Pinpoint the cell where the given text exists, returning its [x, y] midpoint coordinate. 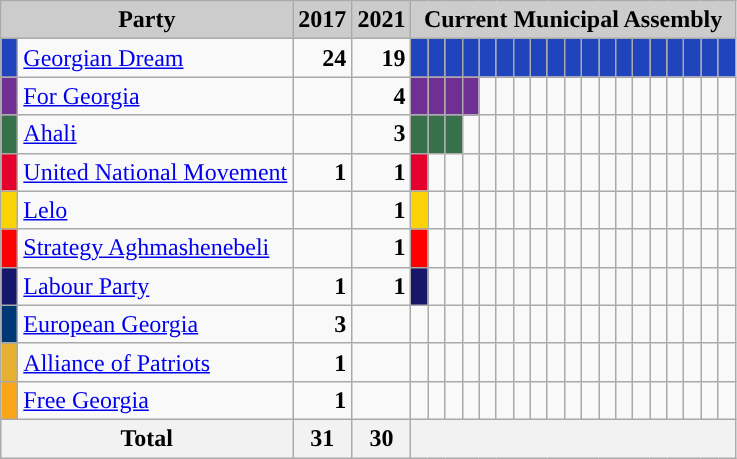
24 [322, 58]
30 [382, 438]
Strategy Aghmashenebeli [156, 248]
4 [382, 96]
Georgian Dream [156, 58]
United National Movement [156, 172]
European Georgia [156, 324]
Labour Party [156, 286]
For Georgia [156, 96]
Lelo [156, 210]
Party [147, 20]
Total [147, 438]
Current Municipal Assembly [573, 20]
19 [382, 58]
Ahali [156, 134]
Free Georgia [156, 400]
Alliance of Patriots [156, 362]
31 [322, 438]
2017 [322, 20]
2021 [382, 20]
